Find where the given text appears and provide that cell's center as [x, y] coordinate. 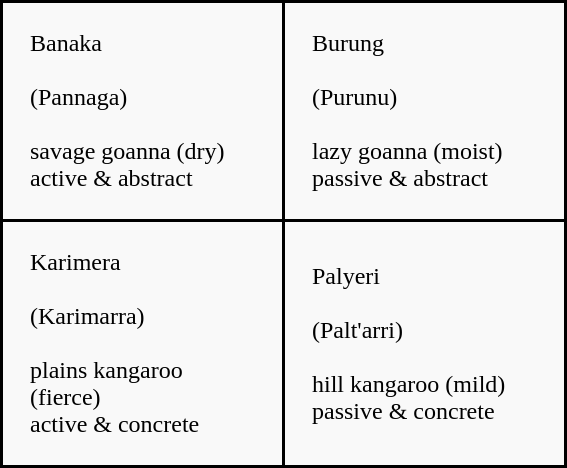
Karimera(Karimarra) plains kangaroo (fierce) active & concrete [143, 343]
Banaka(Pannaga) savage goanna (dry) active & abstract [143, 112]
Burung(Purunu) lazy goanna (moist) passive & abstract [425, 112]
Palyeri(Palt'arri) hill kangaroo (mild) passive & concrete [425, 343]
